Return the (x, y) coordinate for the center point of the cell that contains the specified text.  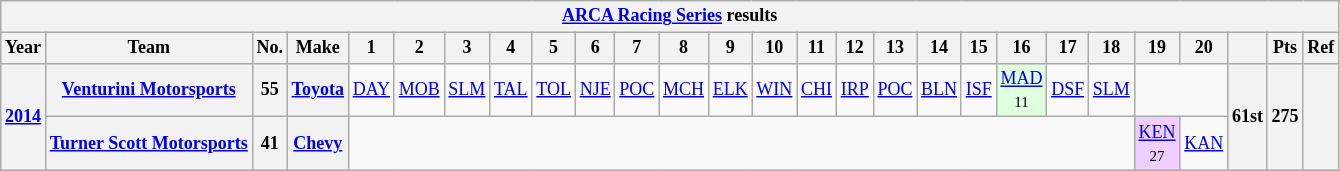
Year (24, 48)
Ref (1321, 48)
20 (1204, 48)
DSF (1068, 90)
Team (148, 48)
No. (270, 48)
DAY (371, 90)
4 (511, 48)
16 (1022, 48)
BLN (940, 90)
41 (270, 144)
55 (270, 90)
17 (1068, 48)
Pts (1285, 48)
MAD11 (1022, 90)
KEN27 (1157, 144)
6 (595, 48)
13 (895, 48)
MCH (684, 90)
ISF (978, 90)
Turner Scott Motorsports (148, 144)
14 (940, 48)
10 (774, 48)
MOB (419, 90)
NJE (595, 90)
5 (554, 48)
ARCA Racing Series results (670, 16)
7 (637, 48)
2014 (24, 116)
KAN (1204, 144)
CHI (817, 90)
ELK (730, 90)
1 (371, 48)
8 (684, 48)
15 (978, 48)
IRP (854, 90)
61st (1248, 116)
Chevy (318, 144)
TAL (511, 90)
2 (419, 48)
Make (318, 48)
Venturini Motorsports (148, 90)
9 (730, 48)
19 (1157, 48)
3 (467, 48)
11 (817, 48)
18 (1112, 48)
12 (854, 48)
275 (1285, 116)
TOL (554, 90)
WIN (774, 90)
Toyota (318, 90)
